For the text-containing cell, return its midpoint in [x, y] coordinate format. 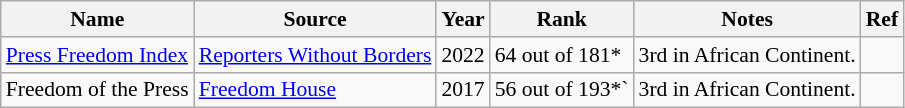
56 out of 193*` [562, 90]
Press Freedom Index [98, 55]
Freedom of the Press [98, 90]
2017 [462, 90]
Year [462, 19]
Rank [562, 19]
Name [98, 19]
Source [316, 19]
Notes [748, 19]
Reporters Without Borders [316, 55]
64 out of 181* [562, 55]
Ref [882, 19]
Freedom House [316, 90]
2022 [462, 55]
